From the cell containing the given text, extract its center point as (X, Y) coordinate. 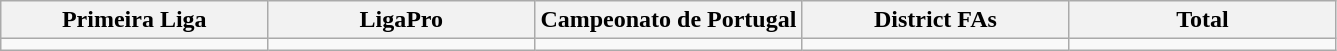
Total (1202, 20)
District FAs (936, 20)
Primeira Liga (134, 20)
LigaPro (402, 20)
Campeonato de Portugal (668, 20)
